Extract the [x, y] coordinate from the center of the cell holding the provided text.  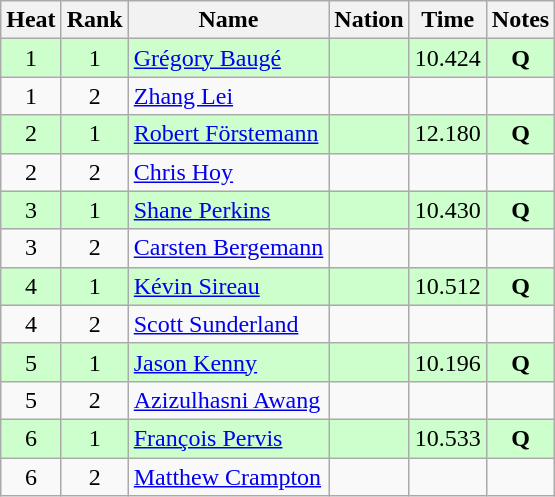
Notes [520, 20]
12.180 [448, 134]
10.430 [448, 210]
Time [448, 20]
10.533 [448, 438]
Scott Sunderland [228, 324]
Robert Förstemann [228, 134]
Jason Kenny [228, 362]
Matthew Crampton [228, 477]
Carsten Bergemann [228, 248]
Kévin Sireau [228, 286]
Grégory Baugé [228, 58]
Heat [31, 20]
10.424 [448, 58]
Rank [94, 20]
Name [228, 20]
10.196 [448, 362]
Zhang Lei [228, 96]
Nation [369, 20]
Azizulhasni Awang [228, 400]
Chris Hoy [228, 172]
Shane Perkins [228, 210]
10.512 [448, 286]
François Pervis [228, 438]
